Identify which cell holds the provided text, then report its (x, y) central coordinate. 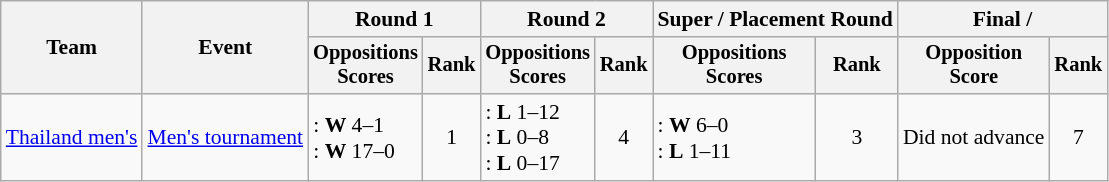
Did not advance (974, 138)
Round 1 (394, 19)
: W 4–1: W 17–0 (366, 138)
Final / (1002, 19)
Event (225, 48)
: W 6–0: L 1–11 (734, 138)
Team (72, 48)
3 (857, 138)
4 (624, 138)
Thailand men's (72, 138)
Super / Placement Round (774, 19)
Men's tournament (225, 138)
1 (452, 138)
OppositionScore (974, 66)
: L 1–12: L 0–8: L 0–17 (538, 138)
7 (1078, 138)
Round 2 (566, 19)
